Capture the cell that displays the provided text and extract its [x, y] central coordinate. 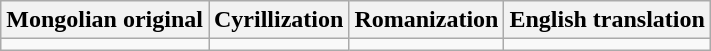
English translation [607, 20]
Cyrillization [278, 20]
Romanization [426, 20]
Mongolian original [105, 20]
